Provide the [x, y] coordinate of the cell's center where the given text is located.  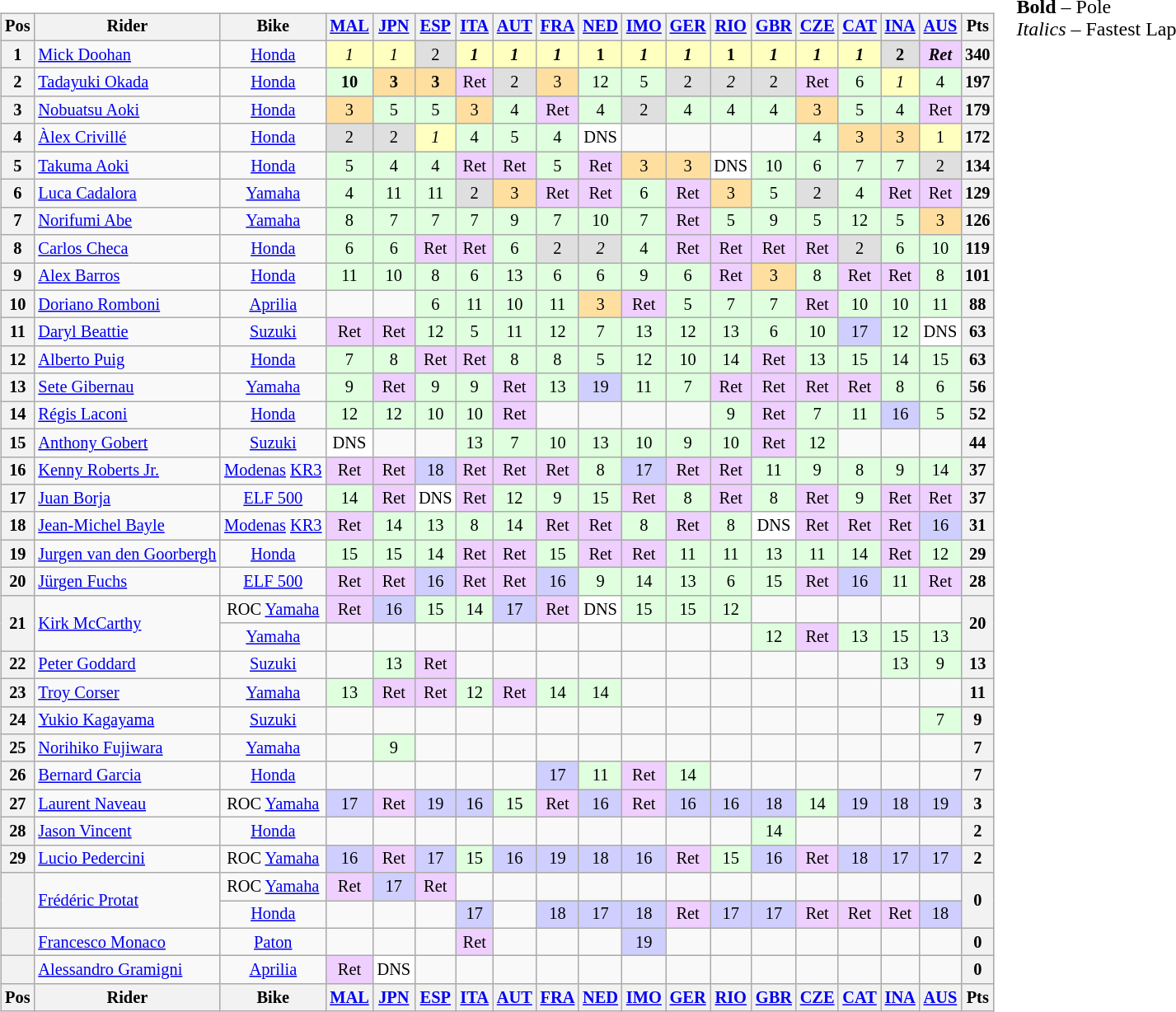
22 [17, 665]
101 [977, 277]
197 [977, 82]
Francesco Monaco [127, 942]
172 [977, 138]
26 [17, 775]
Jürgen Fuchs [127, 582]
Carlos Checa [127, 249]
Anthony Gobert [127, 443]
Laurent Naveau [127, 804]
Frédéric Protat [127, 900]
Mick Doohan [127, 54]
119 [977, 249]
Nobuatsu Aoki [127, 110]
Paton [273, 942]
340 [977, 54]
Alberto Puig [127, 360]
134 [977, 166]
Bernard Garcia [127, 775]
Tadayuki Okada [127, 82]
Juan Borja [127, 499]
Daryl Beattie [127, 332]
Peter Goddard [127, 665]
88 [977, 304]
31 [977, 526]
Jean-Michel Bayle [127, 526]
Jurgen van den Goorbergh [127, 554]
Norihiko Fujiwara [127, 748]
126 [977, 221]
Yukio Kagayama [127, 720]
Kirk McCarthy [127, 623]
Lucio Pedercini [127, 859]
56 [977, 387]
Alex Barros [127, 277]
Norifumi Abe [127, 221]
Luca Cadalora [127, 194]
25 [17, 748]
129 [977, 194]
179 [977, 110]
21 [17, 623]
24 [17, 720]
Alessandro Gramigni [127, 970]
23 [17, 692]
52 [977, 415]
Régis Laconi [127, 415]
27 [17, 804]
Takuma Aoki [127, 166]
Jason Vincent [127, 832]
Àlex Crivillé [127, 138]
Troy Corser [127, 692]
44 [977, 443]
Doriano Romboni [127, 304]
Sete Gibernau [127, 387]
Kenny Roberts Jr. [127, 471]
